Find where the given text appears and provide that cell's center as [X, Y] coordinate. 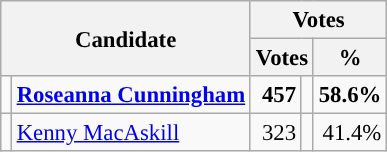
Candidate [126, 38]
% [350, 58]
58.6% [350, 95]
41.4% [350, 133]
323 [276, 133]
Roseanna Cunningham [130, 95]
457 [276, 95]
Kenny MacAskill [130, 133]
